From the cell containing the given text, extract its center point as (X, Y) coordinate. 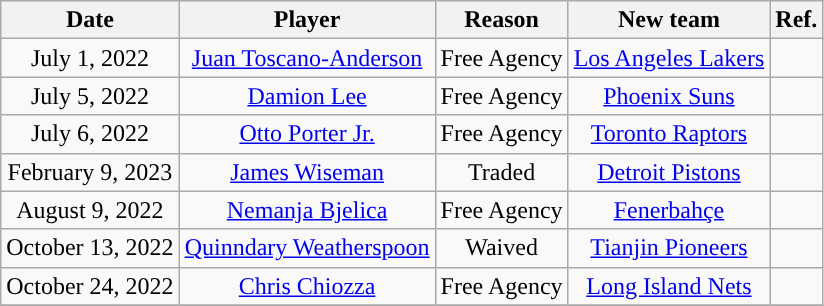
Phoenix Suns (669, 96)
Damion Lee (307, 96)
Ref. (796, 20)
Long Island Nets (669, 286)
Los Angeles Lakers (669, 58)
February 9, 2023 (90, 172)
Toronto Raptors (669, 134)
Nemanja Bjelica (307, 210)
Otto Porter Jr. (307, 134)
Quinndary Weatherspoon (307, 248)
James Wiseman (307, 172)
Player (307, 20)
Traded (502, 172)
July 1, 2022 (90, 58)
Tianjin Pioneers (669, 248)
Juan Toscano-Anderson (307, 58)
July 6, 2022 (90, 134)
August 9, 2022 (90, 210)
October 24, 2022 (90, 286)
July 5, 2022 (90, 96)
October 13, 2022 (90, 248)
Reason (502, 20)
Fenerbahçe (669, 210)
Waived (502, 248)
Detroit Pistons (669, 172)
Chris Chiozza (307, 286)
New team (669, 20)
Date (90, 20)
